Pinpoint the cell where the given text exists, returning its (x, y) midpoint coordinate. 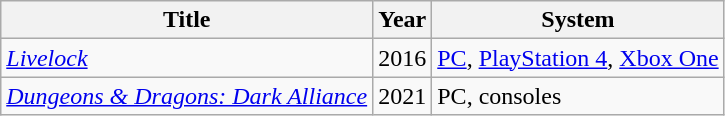
2016 (402, 58)
Title (187, 20)
PC, PlayStation 4, Xbox One (578, 58)
Livelock (187, 58)
2021 (402, 96)
System (578, 20)
PC, consoles (578, 96)
Year (402, 20)
Dungeons & Dragons: Dark Alliance (187, 96)
